From the cell containing the given text, extract its center point as (x, y) coordinate. 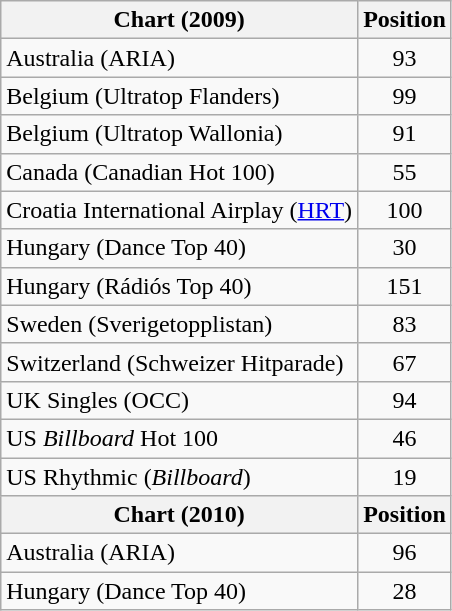
Chart (2010) (180, 515)
US Billboard Hot 100 (180, 438)
19 (405, 477)
Belgium (Ultratop Wallonia) (180, 134)
151 (405, 286)
91 (405, 134)
28 (405, 591)
Belgium (Ultratop Flanders) (180, 96)
99 (405, 96)
Switzerland (Schweizer Hitparade) (180, 362)
67 (405, 362)
96 (405, 553)
Canada (Canadian Hot 100) (180, 172)
Hungary (Rádiós Top 40) (180, 286)
55 (405, 172)
30 (405, 248)
83 (405, 324)
94 (405, 400)
Chart (2009) (180, 20)
Sweden (Sverigetopplistan) (180, 324)
Croatia International Airplay (HRT) (180, 210)
100 (405, 210)
US Rhythmic (Billboard) (180, 477)
UK Singles (OCC) (180, 400)
46 (405, 438)
93 (405, 58)
